Provide the [X, Y] coordinate of the cell's center where the given text is located.  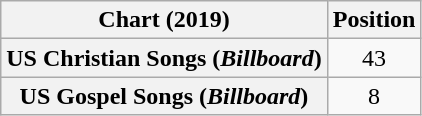
Position [374, 20]
Chart (2019) [164, 20]
US Gospel Songs (Billboard) [164, 96]
8 [374, 96]
43 [374, 58]
US Christian Songs (Billboard) [164, 58]
